Find where the given text appears and provide that cell's center as (x, y) coordinate. 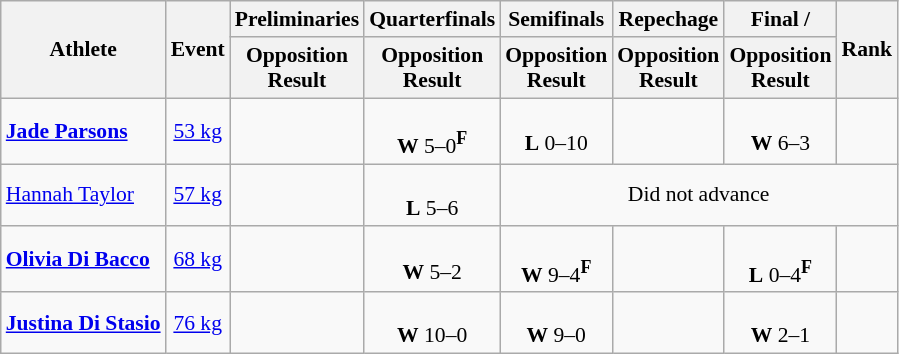
W 5–0F (432, 132)
Hannah Taylor (84, 196)
Preliminaries (297, 19)
Semifinals (556, 19)
Justina Di Stasio (84, 324)
L 0–4F (780, 260)
Final / (780, 19)
W 5–2 (432, 260)
W 2–1 (780, 324)
57 kg (198, 196)
W 9–0 (556, 324)
Rank (866, 50)
W 6–3 (780, 132)
Jade Parsons (84, 132)
Event (198, 50)
76 kg (198, 324)
L 5–6 (432, 196)
68 kg (198, 260)
L 0–10 (556, 132)
53 kg (198, 132)
Quarterfinals (432, 19)
Did not advance (698, 196)
Olivia Di Bacco (84, 260)
W 10–0 (432, 324)
W 9–4F (556, 260)
Athlete (84, 50)
Repechage (668, 19)
